Extract the (X, Y) coordinate from the center of the cell holding the provided text.  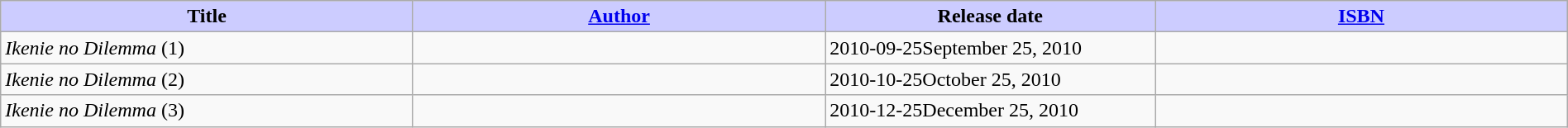
Author (619, 17)
ISBN (1361, 17)
2010-09-25September 25, 2010 (991, 48)
2010-12-25December 25, 2010 (991, 111)
Ikenie no Dilemma (2) (207, 79)
Ikenie no Dilemma (1) (207, 48)
Ikenie no Dilemma (3) (207, 111)
2010-10-25October 25, 2010 (991, 79)
Release date (991, 17)
Title (207, 17)
